Detect which cell encompasses the target text, then output its (x, y) center coordinate. 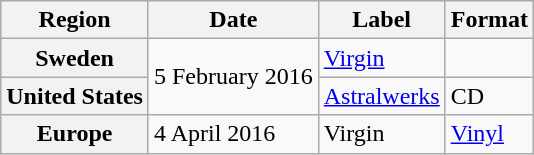
Date (233, 20)
Region (75, 20)
Europe (75, 134)
Vinyl (489, 134)
United States (75, 96)
Sweden (75, 58)
Astralwerks (382, 96)
Label (382, 20)
5 February 2016 (233, 77)
CD (489, 96)
Format (489, 20)
4 April 2016 (233, 134)
